Locate the cell with the specified text and output its [x, y] center coordinate. 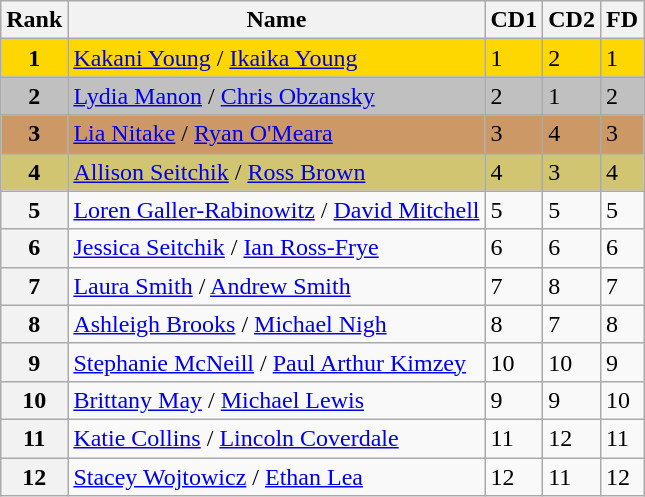
Laura Smith / Andrew Smith [276, 286]
Name [276, 20]
Ashleigh Brooks / Michael Nigh [276, 324]
Lia Nitake / Ryan O'Meara [276, 134]
Stacey Wojtowicz / Ethan Lea [276, 477]
Jessica Seitchik / Ian Ross-Frye [276, 248]
Loren Galler-Rabinowitz / David Mitchell [276, 210]
Brittany May / Michael Lewis [276, 400]
Allison Seitchik / Ross Brown [276, 172]
Stephanie McNeill / Paul Arthur Kimzey [276, 362]
Lydia Manon / Chris Obzansky [276, 96]
Kakani Young / Ikaika Young [276, 58]
CD2 [572, 20]
CD1 [514, 20]
Rank [34, 20]
Katie Collins / Lincoln Coverdale [276, 438]
FD [622, 20]
